Return the [X, Y] coordinate for the center point of the cell that contains the specified text.  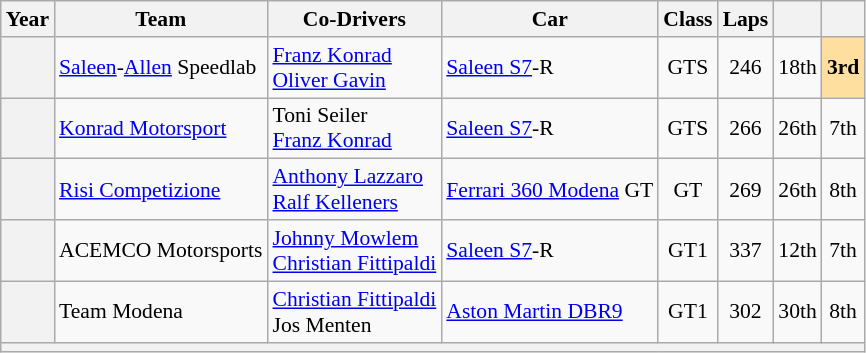
12th [798, 250]
Franz Konrad Oliver Gavin [354, 68]
Saleen-Allen Speedlab [160, 68]
Toni Seiler Franz Konrad [354, 128]
302 [746, 312]
Co-Drivers [354, 19]
30th [798, 312]
Class [688, 19]
Christian Fittipaldi Jos Menten [354, 312]
Johnny Mowlem Christian Fittipaldi [354, 250]
Car [550, 19]
Year [28, 19]
Laps [746, 19]
Ferrari 360 Modena GT [550, 190]
3rd [844, 68]
Konrad Motorsport [160, 128]
18th [798, 68]
ACEMCO Motorsports [160, 250]
246 [746, 68]
Team Modena [160, 312]
337 [746, 250]
Team [160, 19]
Anthony Lazzaro Ralf Kelleners [354, 190]
Risi Competizione [160, 190]
266 [746, 128]
269 [746, 190]
GT [688, 190]
Aston Martin DBR9 [550, 312]
